Identify which cell holds the provided text, then report its [x, y] central coordinate. 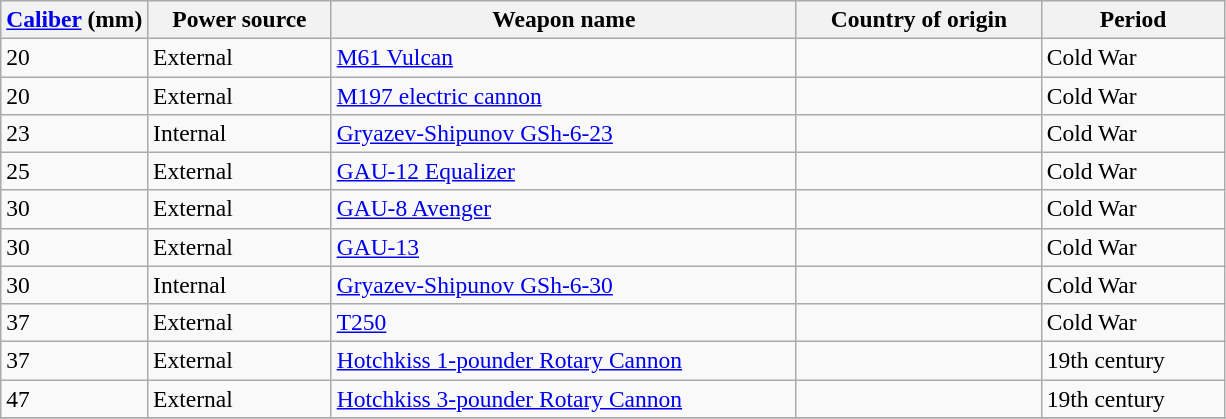
Power source [240, 19]
Weapon name [564, 19]
GAU-13 [564, 247]
Gryazev-Shipunov GSh-6-23 [564, 133]
M197 electric cannon [564, 95]
GAU-8 Avenger [564, 209]
47 [74, 398]
Caliber (mm) [74, 19]
M61 Vulcan [564, 57]
Period [1133, 19]
Country of origin [918, 19]
GAU-12 Equalizer [564, 171]
Hotchkiss 1-pounder Rotary Cannon [564, 360]
23 [74, 133]
25 [74, 171]
Hotchkiss 3-pounder Rotary Cannon [564, 398]
Gryazev-Shipunov GSh-6-30 [564, 285]
T250 [564, 322]
